Scan for the cell matching the given text and deliver its [x, y] coordinate at center. 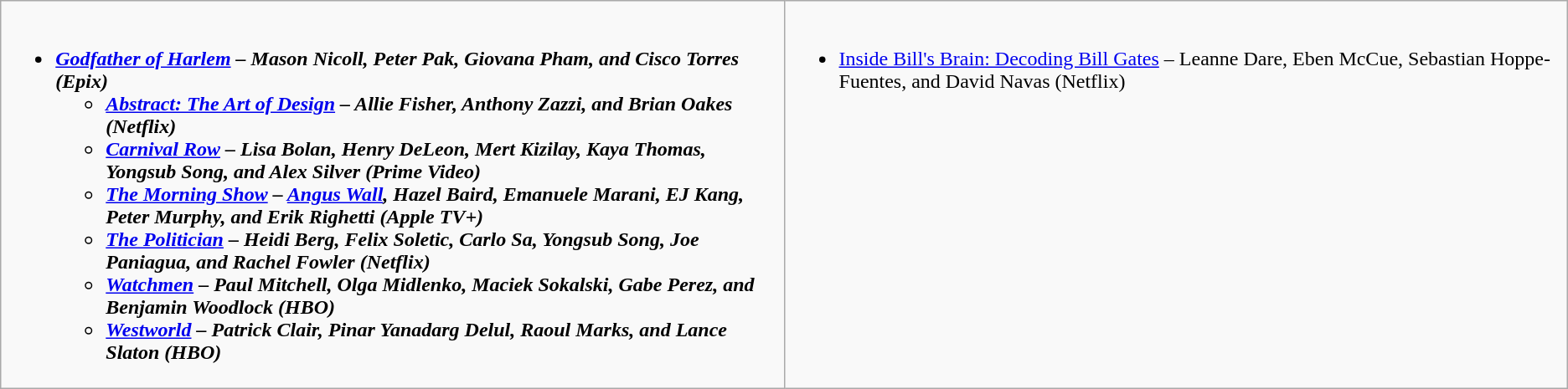
Inside Bill's Brain: Decoding Bill Gates – Leanne Dare, Eben McCue, Sebastian Hoppe-Fuentes, and David Navas (Netflix) [1176, 195]
